Detect which cell encompasses the target text, then output its (X, Y) center coordinate. 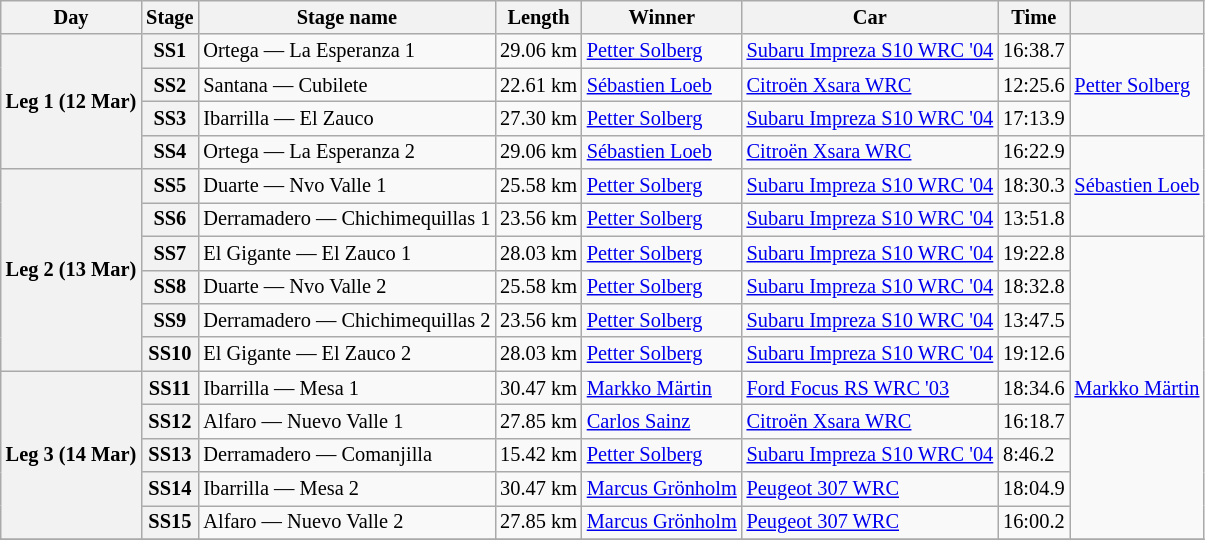
Derramadero — Chichimequillas 1 (346, 219)
SS1 (170, 51)
22.61 km (538, 85)
18:32.8 (1034, 287)
19:12.6 (1034, 354)
16:38.7 (1034, 51)
Length (538, 17)
19:22.8 (1034, 253)
El Gigante — El Zauco 1 (346, 253)
SS8 (170, 287)
Leg 1 (12 Mar) (71, 102)
Leg 3 (14 Mar) (71, 455)
SS12 (170, 421)
Alfaro — Nuevo Valle 2 (346, 522)
Carlos Sainz (662, 421)
Winner (662, 17)
18:04.9 (1034, 489)
Ford Focus RS WRC '03 (870, 388)
12:25.6 (1034, 85)
Car (870, 17)
Derramadero — Comanjilla (346, 455)
18:30.3 (1034, 186)
SS11 (170, 388)
Ibarrilla — Mesa 1 (346, 388)
SS4 (170, 152)
El Gigante — El Zauco 2 (346, 354)
13:47.5 (1034, 320)
SS7 (170, 253)
Leg 2 (13 Mar) (71, 270)
Ibarrilla — El Zauco (346, 118)
SS5 (170, 186)
Ibarrilla — Mesa 2 (346, 489)
Day (71, 17)
8:46.2 (1034, 455)
13:51.8 (1034, 219)
SS10 (170, 354)
Santana — Cubilete (346, 85)
Stage (170, 17)
SS6 (170, 219)
Duarte — Nvo Valle 1 (346, 186)
16:22.9 (1034, 152)
16:00.2 (1034, 522)
Time (1034, 17)
15.42 km (538, 455)
Derramadero — Chichimequillas 2 (346, 320)
18:34.6 (1034, 388)
SS15 (170, 522)
SS14 (170, 489)
SS13 (170, 455)
SS3 (170, 118)
Duarte — Nvo Valle 2 (346, 287)
SS2 (170, 85)
SS9 (170, 320)
Alfaro — Nuevo Valle 1 (346, 421)
Ortega — La Esperanza 1 (346, 51)
17:13.9 (1034, 118)
Ortega — La Esperanza 2 (346, 152)
27.30 km (538, 118)
Stage name (346, 17)
16:18.7 (1034, 421)
